Capture the cell that displays the provided text and extract its (X, Y) central coordinate. 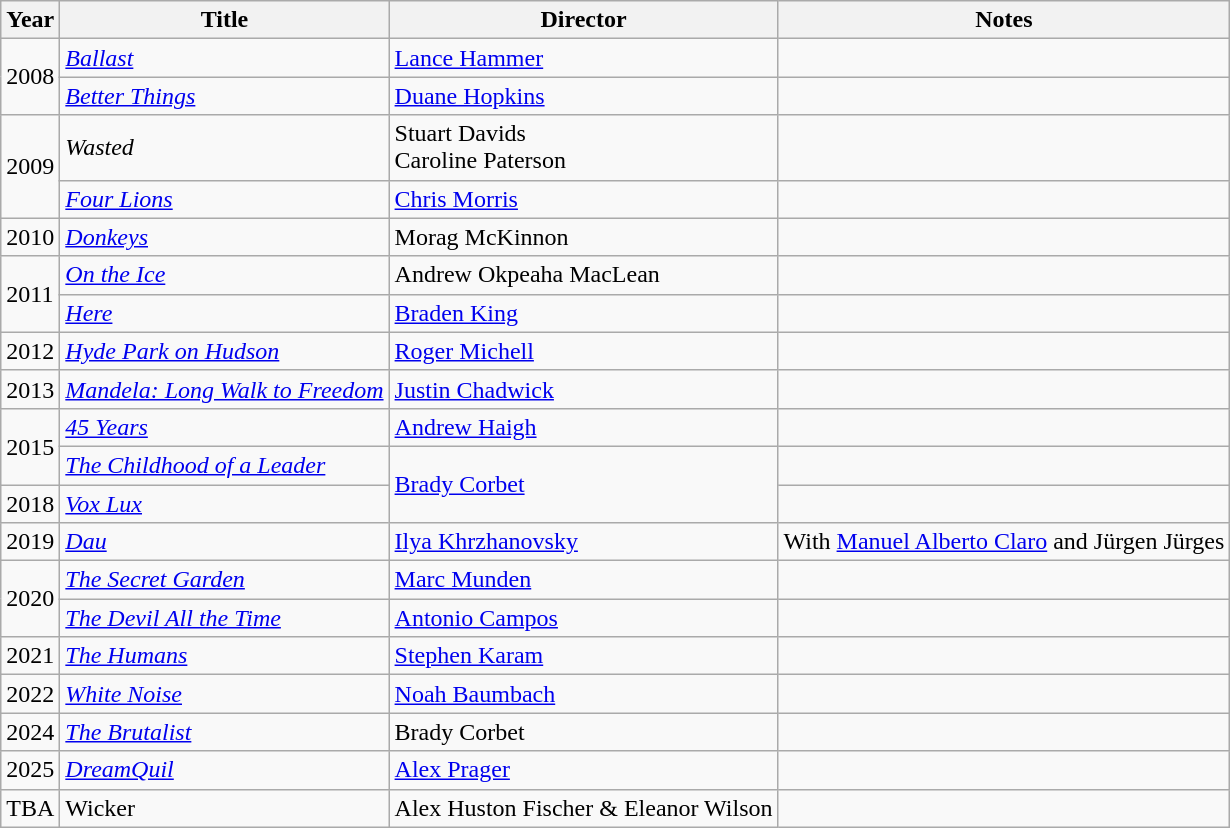
On the Ice (224, 275)
Title (224, 20)
The Devil All the Time (224, 618)
Roger Michell (584, 351)
Wicker (224, 808)
2010 (30, 237)
DreamQuil (224, 770)
Andrew Haigh (584, 427)
Duane Hopkins (584, 96)
2013 (30, 389)
2018 (30, 503)
The Childhood of a Leader (224, 465)
Notes (1004, 20)
Here (224, 313)
2008 (30, 77)
Antonio Campos (584, 618)
Director (584, 20)
White Noise (224, 694)
2019 (30, 542)
Marc Munden (584, 580)
The Secret Garden (224, 580)
Justin Chadwick (584, 389)
Alex Huston Fischer & Eleanor Wilson (584, 808)
Stuart DavidsCaroline Paterson (584, 148)
Vox Lux (224, 503)
2024 (30, 732)
2022 (30, 694)
2011 (30, 294)
The Brutalist (224, 732)
Year (30, 20)
With Manuel Alberto Claro and Jürgen Jürges (1004, 542)
2015 (30, 446)
2025 (30, 770)
2020 (30, 599)
Braden King (584, 313)
Four Lions (224, 199)
Wasted (224, 148)
Mandela: Long Walk to Freedom (224, 389)
TBA (30, 808)
Andrew Okpeaha MacLean (584, 275)
Chris Morris (584, 199)
Better Things (224, 96)
Ilya Khrzhanovsky (584, 542)
Ballast (224, 58)
Alex Prager (584, 770)
Morag McKinnon (584, 237)
The Humans (224, 656)
2021 (30, 656)
2012 (30, 351)
Lance Hammer (584, 58)
Stephen Karam (584, 656)
45 Years (224, 427)
2009 (30, 166)
Hyde Park on Hudson (224, 351)
Donkeys (224, 237)
Noah Baumbach (584, 694)
Dau (224, 542)
